Locate the cell with the specified text and output its [X, Y] center coordinate. 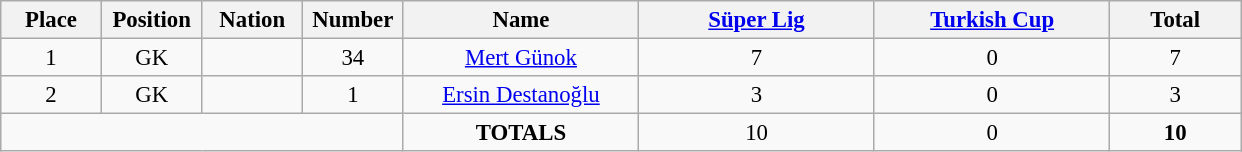
Position [152, 20]
Mert Günok [521, 58]
Süper Lig [757, 20]
Ersin Destanoğlu [521, 95]
Nation [252, 20]
Total [1176, 20]
Turkish Cup [992, 20]
2 [52, 95]
TOTALS [521, 133]
34 [354, 58]
Place [52, 20]
Name [521, 20]
Number [354, 20]
